Extract the (X, Y) coordinate from the center of the cell holding the provided text.  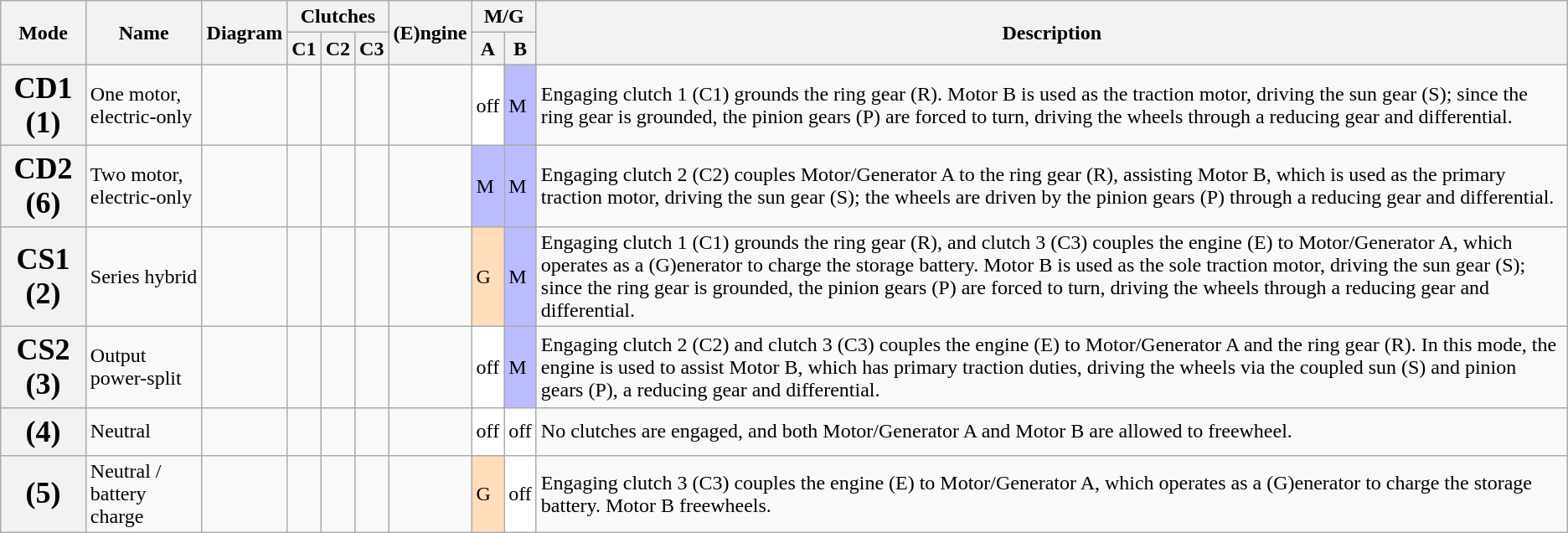
One motor, electric-only (144, 106)
Series hybrid (144, 277)
CD2 (6) (44, 186)
C3 (372, 49)
B (521, 49)
Mode (44, 33)
Description (1052, 33)
C1 (304, 49)
Clutches (338, 17)
C2 (338, 49)
No clutches are engaged, and both Motor/Generator A and Motor B are allowed to freewheel. (1052, 432)
Output power-split (144, 367)
Neutral / battery charge (144, 494)
CS2 (3) (44, 367)
Name (144, 33)
CD1 (1) (44, 106)
(4) (44, 432)
(E)ngine (431, 33)
A (487, 49)
Diagram (245, 33)
M/G (504, 17)
Two motor, electric-only (144, 186)
(5) (44, 494)
Neutral (144, 432)
CS1 (2) (44, 277)
